Scan for the cell matching the given text and deliver its [X, Y] coordinate at center. 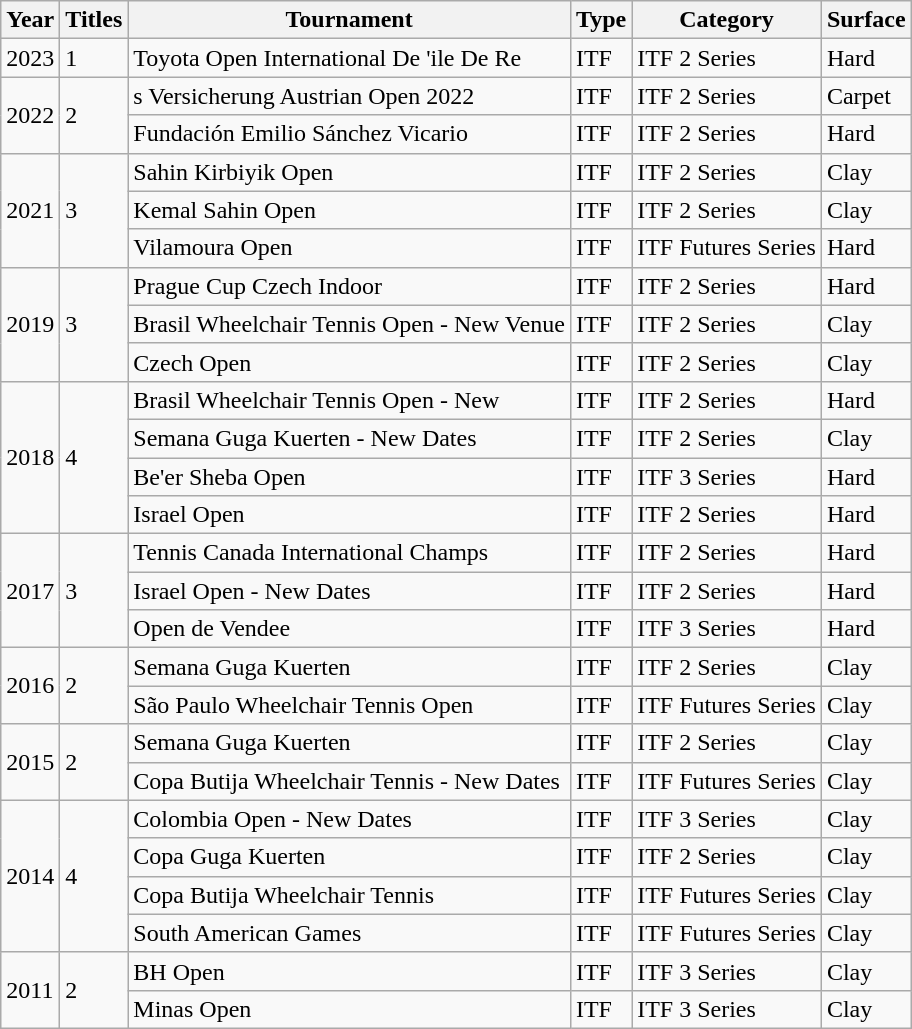
2011 [30, 990]
Toyota Open International De 'ile De Re [350, 58]
Open de Vendee [350, 629]
Fundación Emilio Sánchez Vicario [350, 134]
Israel Open [350, 515]
Prague Cup Czech Indoor [350, 286]
Titles [94, 20]
BH Open [350, 971]
2015 [30, 762]
2021 [30, 210]
Surface [866, 20]
s Versicherung Austrian Open 2022 [350, 96]
Type [600, 20]
2018 [30, 457]
2016 [30, 686]
1 [94, 58]
Brasil Wheelchair Tennis Open - New Venue [350, 324]
Tournament [350, 20]
2023 [30, 58]
South American Games [350, 933]
Tennis Canada International Champs [350, 553]
2019 [30, 324]
Be'er Sheba Open [350, 477]
Colombia Open - New Dates [350, 819]
Year [30, 20]
Kemal Sahin Open [350, 210]
Carpet [866, 96]
Semana Guga Kuerten - New Dates [350, 438]
Minas Open [350, 1009]
Czech Open [350, 362]
São Paulo Wheelchair Tennis Open [350, 705]
Category [727, 20]
Copa Butija Wheelchair Tennis [350, 895]
2017 [30, 591]
2014 [30, 876]
2022 [30, 115]
Copa Butija Wheelchair Tennis - New Dates [350, 781]
Copa Guga Kuerten [350, 857]
Vilamoura Open [350, 248]
Israel Open - New Dates [350, 591]
Brasil Wheelchair Tennis Open - New [350, 400]
Sahin Kirbiyik Open [350, 172]
